For the text-containing cell, return its midpoint in [X, Y] coordinate format. 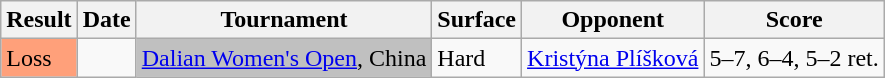
Kristýna Plíšková [613, 58]
Date [106, 20]
Loss [39, 58]
Dalian Women's Open, China [284, 58]
Hard [477, 58]
Opponent [613, 20]
Score [794, 20]
Surface [477, 20]
5–7, 6–4, 5–2 ret. [794, 58]
Tournament [284, 20]
Result [39, 20]
